Determine the (X, Y) coordinate at the center of the cell enclosing the given text.  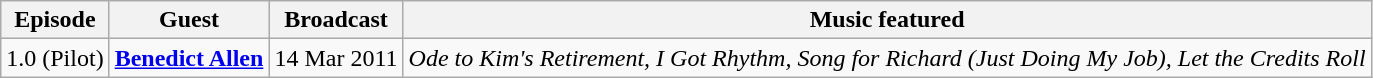
Benedict Allen (189, 58)
Broadcast (336, 20)
Episode (55, 20)
Guest (189, 20)
Music featured (887, 20)
14 Mar 2011 (336, 58)
1.0 (Pilot) (55, 58)
Ode to Kim's Retirement, I Got Rhythm, Song for Richard (Just Doing My Job), Let the Credits Roll (887, 58)
